Return (x, y) of the center of cell containing provided text 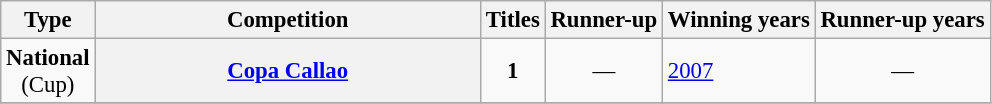
Competition (288, 20)
Copa Callao (288, 72)
Runner-up (604, 20)
Type (48, 20)
Winning years (738, 20)
National(Cup) (48, 72)
2007 (738, 72)
Titles (512, 20)
1 (512, 72)
Runner-up years (902, 20)
